Capture the cell that displays the provided text and extract its (x, y) central coordinate. 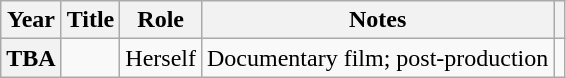
Title (90, 20)
Year (31, 20)
Role (161, 20)
TBA (31, 58)
Notes (377, 20)
Herself (161, 58)
Documentary film; post-production (377, 58)
